Find where the given text appears and provide that cell's center as (x, y) coordinate. 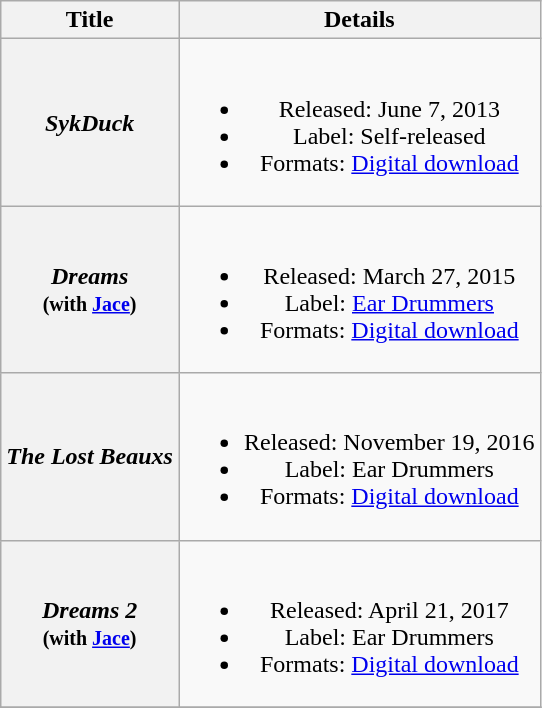
The Lost Beauxs (90, 456)
Title (90, 20)
SykDuck (90, 122)
Released: November 19, 2016Label: Ear DrummersFormats: Digital download (359, 456)
Dreams 2(with Jace) (90, 624)
Dreams(with Jace) (90, 290)
Released: April 21, 2017Label: Ear DrummersFormats: Digital download (359, 624)
Released: June 7, 2013Label: Self-releasedFormats: Digital download (359, 122)
Details (359, 20)
Released: March 27, 2015Label: Ear DrummersFormats: Digital download (359, 290)
